Return (x, y) of the center of cell containing provided text 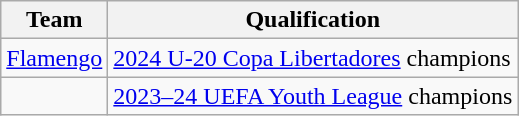
Flamengo (54, 58)
Team (54, 20)
Qualification (313, 20)
2023–24 UEFA Youth League champions (313, 96)
2024 U-20 Copa Libertadores champions (313, 58)
